Capture the cell that displays the provided text and extract its (x, y) central coordinate. 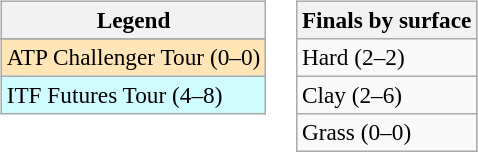
Hard (2–2) (387, 57)
Legend (133, 20)
Clay (2–6) (387, 95)
Finals by surface (387, 20)
ITF Futures Tour (4–8) (133, 95)
ATP Challenger Tour (0–0) (133, 57)
Grass (0–0) (387, 133)
